Output the (x, y) coordinate of the center of the cell containing the given text.  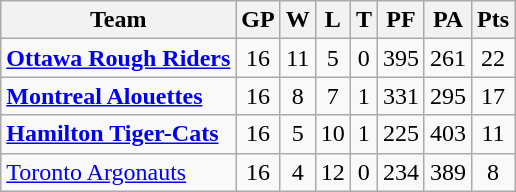
17 (494, 96)
W (298, 20)
10 (332, 134)
12 (332, 172)
22 (494, 58)
403 (448, 134)
GP (258, 20)
7 (332, 96)
331 (400, 96)
261 (448, 58)
PA (448, 20)
L (332, 20)
Montreal Alouettes (118, 96)
Team (118, 20)
4 (298, 172)
295 (448, 96)
225 (400, 134)
T (364, 20)
395 (400, 58)
PF (400, 20)
Ottawa Rough Riders (118, 58)
Toronto Argonauts (118, 172)
Hamilton Tiger-Cats (118, 134)
Pts (494, 20)
234 (400, 172)
389 (448, 172)
